Capture the cell that displays the provided text and extract its [x, y] central coordinate. 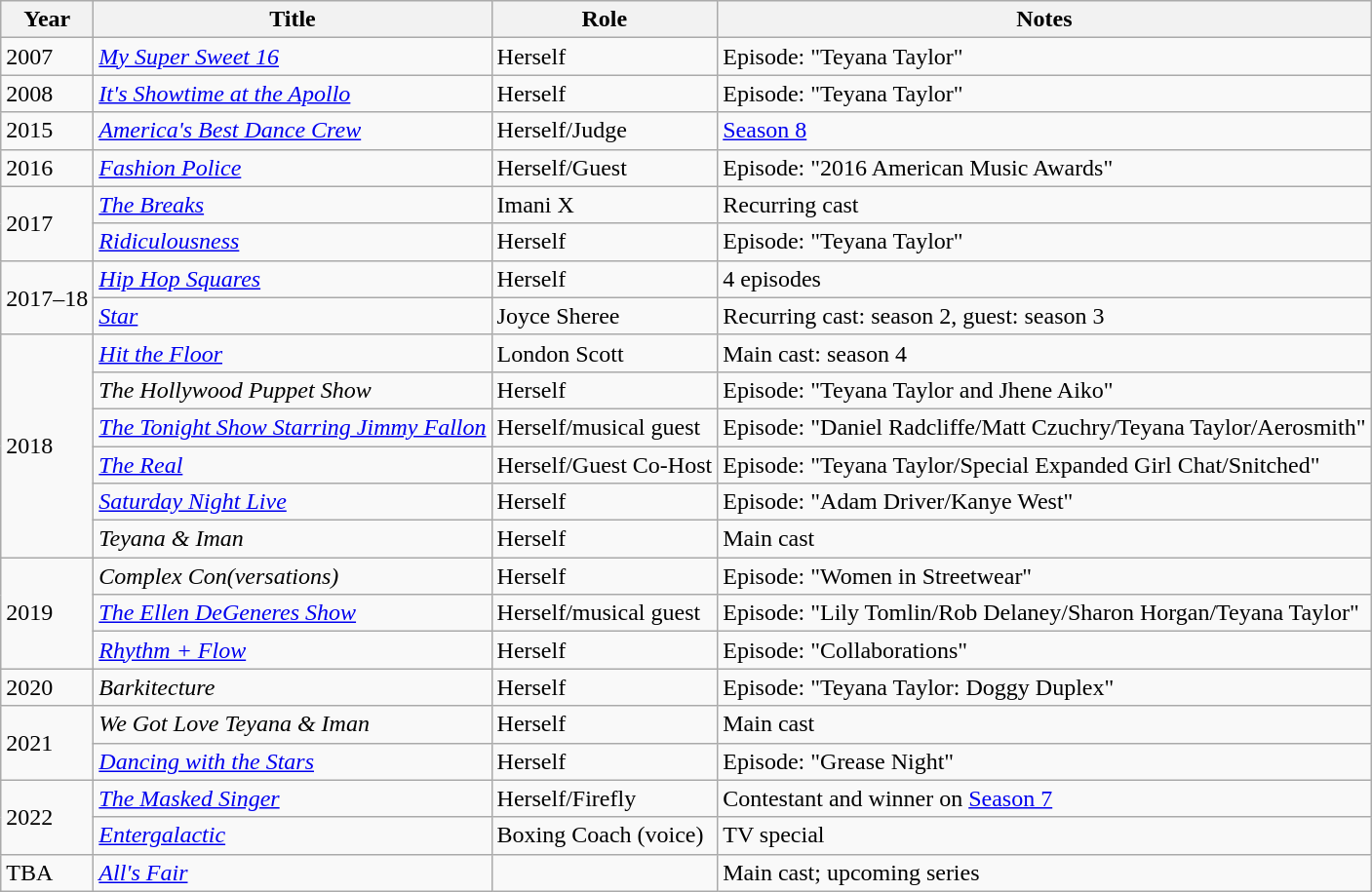
The Hollywood Puppet Show [293, 390]
America's Best Dance Crew [293, 131]
Episode: "Grease Night" [1044, 761]
2022 [47, 817]
The Breaks [293, 205]
The Masked Singer [293, 798]
Barkitecture [293, 687]
Recurring cast [1044, 205]
2017–18 [47, 297]
Boxing Coach (voice) [605, 835]
2019 [47, 613]
We Got Love Teyana & Iman [293, 724]
Herself/Firefly [605, 798]
Episode: "Collaborations" [1044, 650]
Episode: "Teyana Taylor: Doggy Duplex" [1044, 687]
Entergalactic [293, 835]
London Scott [605, 353]
Ridiculousness [293, 242]
2021 [47, 743]
2007 [47, 57]
Star [293, 316]
Episode: "Teyana Taylor/Special Expanded Girl Chat/Snitched" [1044, 465]
The Ellen DeGeneres Show [293, 613]
The Tonight Show Starring Jimmy Fallon [293, 427]
2016 [47, 168]
TV special [1044, 835]
2018 [47, 446]
Imani X [605, 205]
The Real [293, 465]
Saturday Night Live [293, 502]
2017 [47, 223]
Episode: "Daniel Radcliffe/Matt Czuchry/Teyana Taylor/Aerosmith" [1044, 427]
Herself/Guest [605, 168]
Herself/Judge [605, 131]
Hit the Floor [293, 353]
Episode: "Teyana Taylor and Jhene Aiko" [1044, 390]
2015 [47, 131]
Year [47, 19]
TBA [47, 873]
Recurring cast: season 2, guest: season 3 [1044, 316]
Title [293, 19]
2008 [47, 94]
Main cast: season 4 [1044, 353]
Role [605, 19]
Herself/Guest Co-Host [605, 465]
Episode: "Lily Tomlin/Rob Delaney/Sharon Horgan/Teyana Taylor" [1044, 613]
Episode: "2016 American Music Awards" [1044, 168]
2020 [47, 687]
It's Showtime at the Apollo [293, 94]
Season 8 [1044, 131]
Complex Con(versations) [293, 576]
Episode: "Women in Streetwear" [1044, 576]
Joyce Sheree [605, 316]
Hip Hop Squares [293, 279]
All's Fair [293, 873]
Contestant and winner on Season 7 [1044, 798]
Dancing with the Stars [293, 761]
4 episodes [1044, 279]
Fashion Police [293, 168]
Episode: "Adam Driver/Kanye West" [1044, 502]
Notes [1044, 19]
My Super Sweet 16 [293, 57]
Teyana & Iman [293, 539]
Rhythm + Flow [293, 650]
Main cast; upcoming series [1044, 873]
